Extract the (x, y) coordinate from the center of the cell holding the provided text.  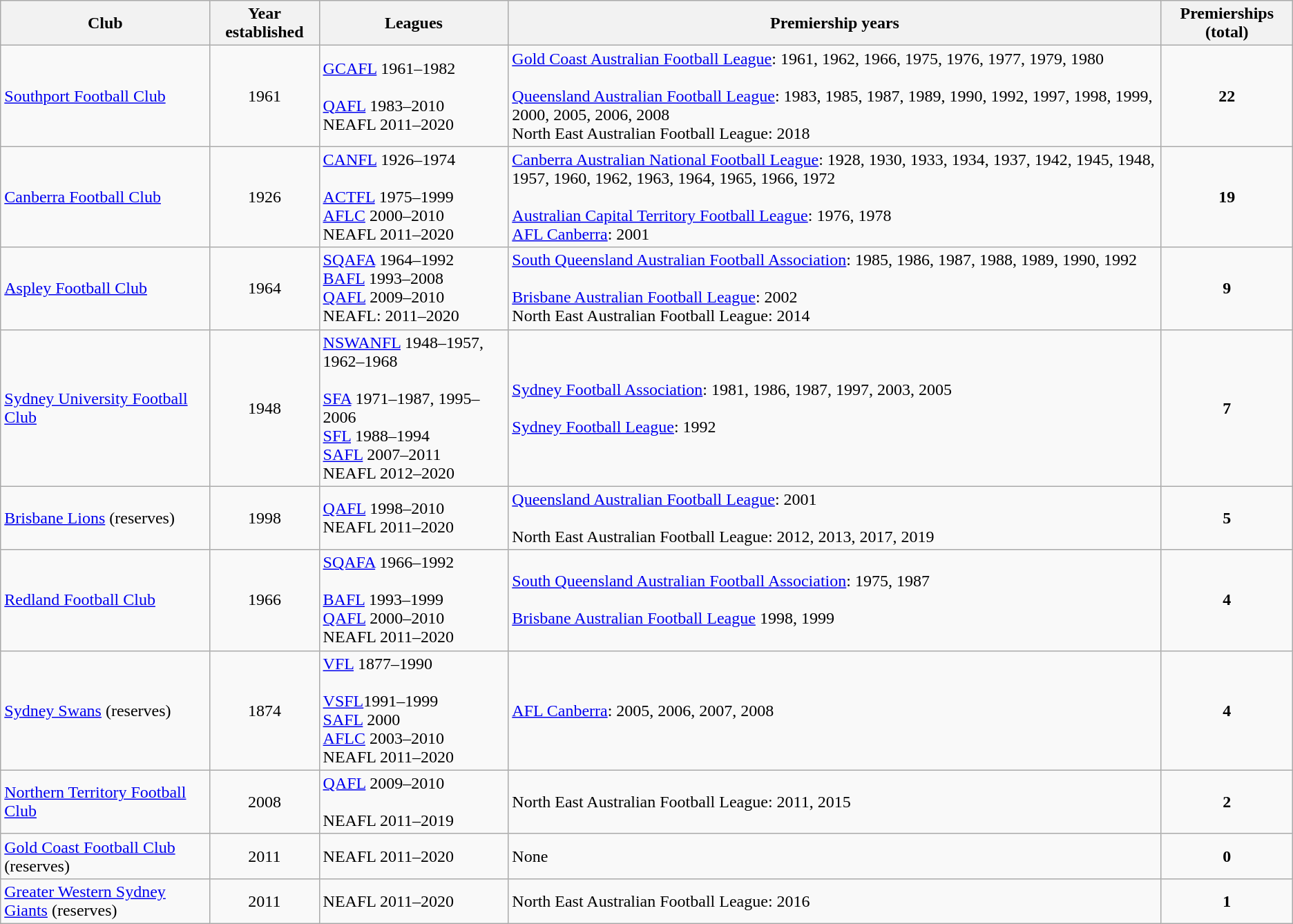
North East Australian Football League: 2016 (834, 901)
AFL Canberra: 2005, 2006, 2007, 2008 (834, 710)
Premiership years (834, 23)
SQAFA 1964–1992BAFL 1993–2008 QAFL 2009–2010 NEAFL: 2011–2020 (414, 289)
Queensland Australian Football League: 2001North East Australian Football League: 2012, 2013, 2017, 2019 (834, 518)
2 (1227, 802)
1874 (265, 710)
South Queensland Australian Football Association: 1975, 1987Brisbane Australian Football League 1998, 1999 (834, 600)
1926 (265, 197)
Redland Football Club (105, 600)
NSWANFL 1948–1957, 1962–1968SFA 1971–1987, 1995–2006 SFL 1988–1994 SAFL 2007–2011 NEAFL 2012–2020 (414, 407)
Year established (265, 23)
2008 (265, 802)
GCAFL 1961–1982QAFL 1983–2010 NEAFL 2011–2020 (414, 96)
Sydney University Football Club (105, 407)
19 (1227, 197)
Leagues (414, 23)
Premierships (total) (1227, 23)
Northern Territory Football Club (105, 802)
1961 (265, 96)
Aspley Football Club (105, 289)
North East Australian Football League: 2011, 2015 (834, 802)
22 (1227, 96)
Greater Western Sydney Giants (reserves) (105, 901)
Club (105, 23)
VFL 1877–1990VSFL1991–1999 SAFL 2000 AFLC 2003–2010 NEAFL 2011–2020 (414, 710)
Brisbane Lions (reserves) (105, 518)
CANFL 1926–1974ACTFL 1975–1999 AFLC 2000–2010 NEAFL 2011–2020 (414, 197)
9 (1227, 289)
SQAFA 1966–1992BAFL 1993–1999 QAFL 2000–2010 NEAFL 2011–2020 (414, 600)
Sydney Swans (reserves) (105, 710)
1998 (265, 518)
1948 (265, 407)
Canberra Football Club (105, 197)
7 (1227, 407)
1966 (265, 600)
1964 (265, 289)
1 (1227, 901)
QAFL 1998–2010NEAFL 2011–2020 (414, 518)
5 (1227, 518)
Sydney Football Association: 1981, 1986, 1987, 1997, 2003, 2005Sydney Football League: 1992 (834, 407)
None (834, 856)
QAFL 2009–2010NEAFL 2011–2019 (414, 802)
0 (1227, 856)
Southport Football Club (105, 96)
Gold Coast Football Club (reserves) (105, 856)
